Return (X, Y) of the center of cell containing provided text 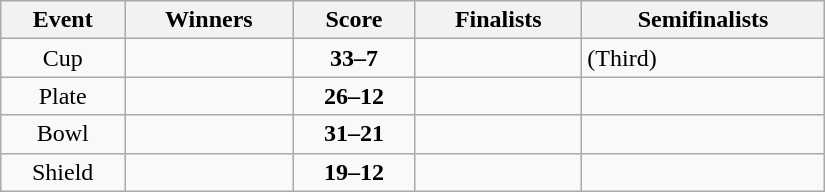
Shield (63, 172)
Semifinalists (703, 20)
Winners (210, 20)
Plate (63, 96)
26–12 (354, 96)
Cup (63, 58)
33–7 (354, 58)
Finalists (498, 20)
Event (63, 20)
Score (354, 20)
19–12 (354, 172)
(Third) (703, 58)
Bowl (63, 134)
31–21 (354, 134)
